Return the (x, y) coordinate for the center point of the cell that contains the specified text.  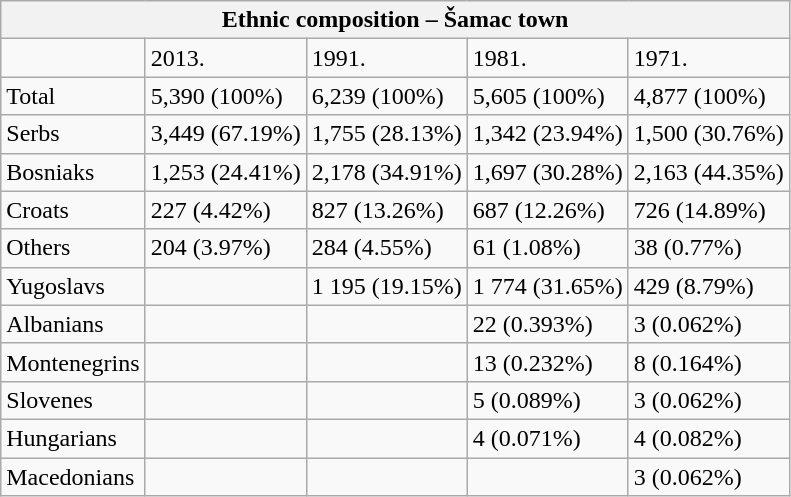
429 (8.79%) (708, 286)
2,178 (34.91%) (386, 172)
1,755 (28.13%) (386, 134)
Total (73, 96)
687 (12.26%) (548, 210)
22 (0.393%) (548, 324)
1,500 (30.76%) (708, 134)
1981. (548, 58)
Ethnic composition – Šamac town (396, 20)
Others (73, 248)
1 195 (19.15%) (386, 286)
2013. (226, 58)
4 (0.082%) (708, 438)
2,163 (44.35%) (708, 172)
4,877 (100%) (708, 96)
284 (4.55%) (386, 248)
Macedonians (73, 477)
38 (0.77%) (708, 248)
8 (0.164%) (708, 362)
4 (0.071%) (548, 438)
5,390 (100%) (226, 96)
Hungarians (73, 438)
1,253 (24.41%) (226, 172)
726 (14.89%) (708, 210)
6,239 (100%) (386, 96)
227 (4.42%) (226, 210)
Montenegrins (73, 362)
1,342 (23.94%) (548, 134)
Albanians (73, 324)
5 (0.089%) (548, 400)
Bosniaks (73, 172)
204 (3.97%) (226, 248)
1971. (708, 58)
Slovenes (73, 400)
Serbs (73, 134)
5,605 (100%) (548, 96)
1 774 (31.65%) (548, 286)
1,697 (30.28%) (548, 172)
1991. (386, 58)
61 (1.08%) (548, 248)
3,449 (67.19%) (226, 134)
13 (0.232%) (548, 362)
Croats (73, 210)
Yugoslavs (73, 286)
827 (13.26%) (386, 210)
